Provide the (X, Y) coordinate of the cell's center where the given text is located.  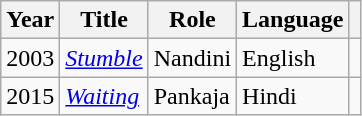
2003 (30, 58)
Nandini (192, 58)
Role (192, 20)
English (293, 58)
Year (30, 20)
2015 (30, 96)
Title (104, 20)
Hindi (293, 96)
Language (293, 20)
Stumble (104, 58)
Pankaja (192, 96)
Waiting (104, 96)
